Find where the given text appears and provide that cell's center as (x, y) coordinate. 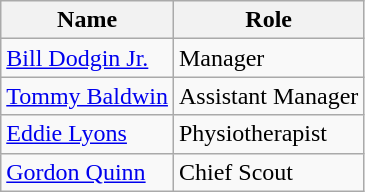
Gordon Quinn (88, 172)
Physiotherapist (268, 134)
Name (88, 20)
Chief Scout (268, 172)
Eddie Lyons (88, 134)
Tommy Baldwin (88, 96)
Assistant Manager (268, 96)
Bill Dodgin Jr. (88, 58)
Manager (268, 58)
Role (268, 20)
